Return the (X, Y) coordinate for the center point of the cell that contains the specified text.  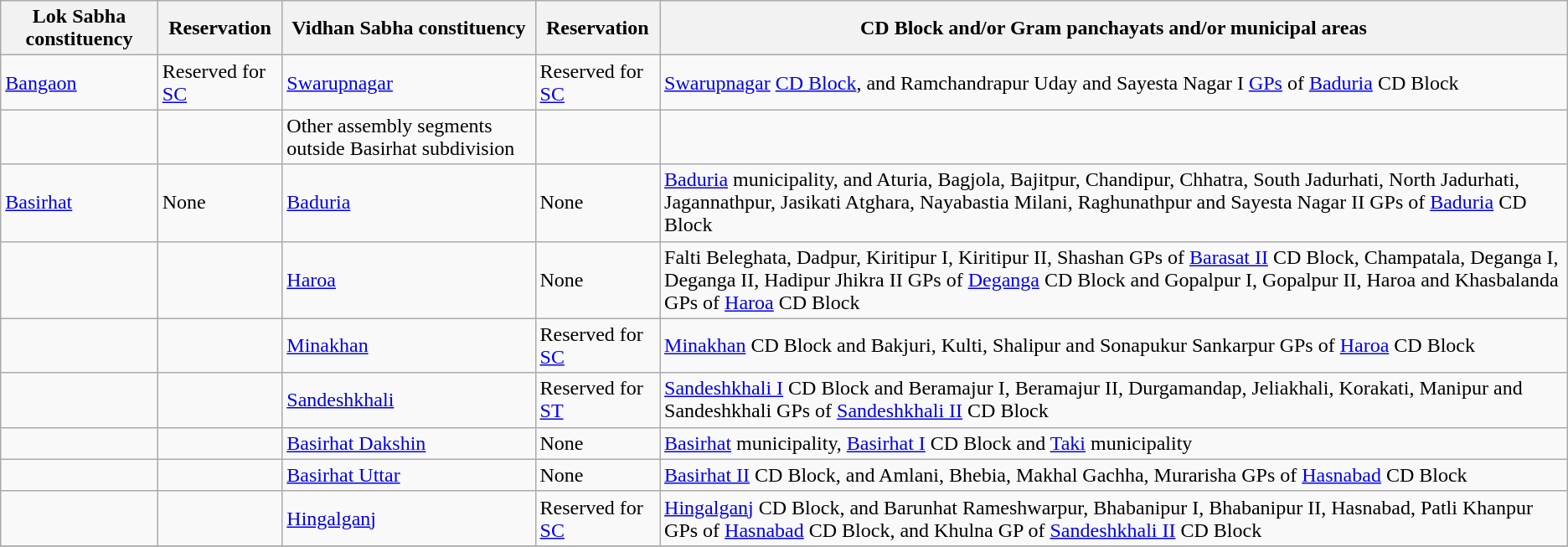
Lok Sabha constituency (80, 28)
Bangaon (80, 82)
Haroa (409, 280)
Basirhat Dakshin (409, 443)
Minakhan CD Block and Bakjuri, Kulti, Shalipur and Sonapukur Sankarpur GPs of Haroa CD Block (1114, 345)
Basirhat II CD Block, and Amlani, Bhebia, Makhal Gachha, Murarisha GPs of Hasnabad CD Block (1114, 475)
Vidhan Sabha constituency (409, 28)
Basirhat Uttar (409, 475)
Other assembly segments outside Basirhat subdivision (409, 137)
Baduria (409, 203)
Basirhat municipality, Basirhat I CD Block and Taki municipality (1114, 443)
Minakhan (409, 345)
Reserved for ST (598, 400)
Sandeshkhali I CD Block and Beramajur I, Beramajur II, Durgamandap, Jeliakhali, Korakati, Manipur and Sandeshkhali GPs of Sandeshkhali II CD Block (1114, 400)
Swarupnagar CD Block, and Ramchandrapur Uday and Sayesta Nagar I GPs of Baduria CD Block (1114, 82)
CD Block and/or Gram panchayats and/or municipal areas (1114, 28)
Swarupnagar (409, 82)
Hingalganj (409, 518)
Sandeshkhali (409, 400)
Basirhat (80, 203)
